Search for the cell housing the specified text and yield its [x, y] center coordinate. 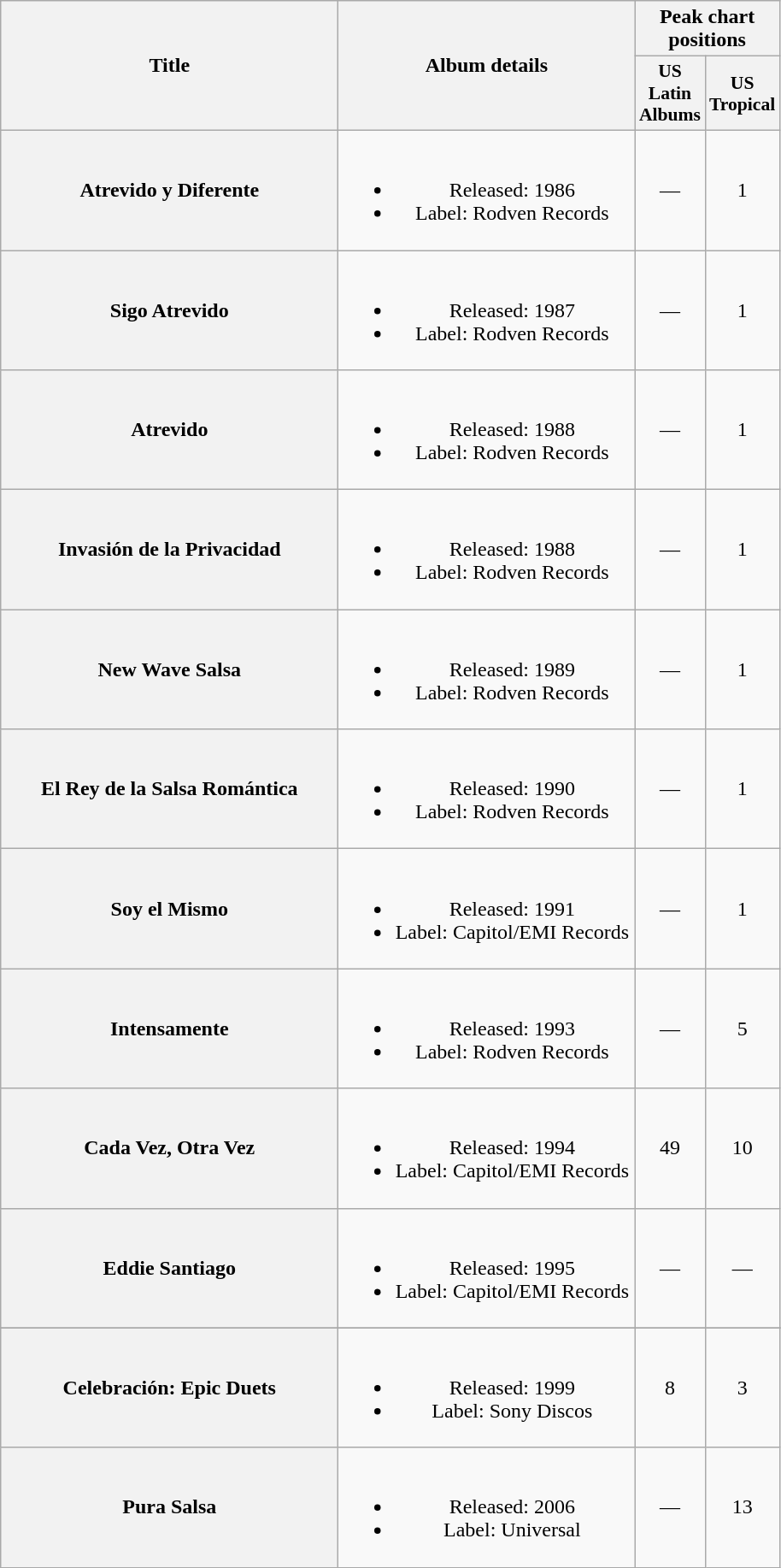
Released: 1993Label: Rodven Records [487, 1029]
Pura Salsa [169, 1507]
Released: 1986Label: Rodven Records [487, 190]
Released: 1991Label: Capitol/EMI Records [487, 909]
Atrevido [169, 430]
New Wave Salsa [169, 669]
Invasión de la Privacidad [169, 550]
Sigo Atrevido [169, 309]
Album details [487, 66]
Soy el Mismo [169, 909]
5 [742, 1029]
Released: 1995Label: Capitol/EMI Records [487, 1268]
Atrevido y Diferente [169, 190]
Title [169, 66]
US Tropical [742, 94]
Released: 1990Label: Rodven Records [487, 789]
US Latin Albums [670, 94]
Released: 1999Label: Sony Discos [487, 1388]
49 [670, 1148]
Celebración: Epic Duets [169, 1388]
Released: 1994Label: Capitol/EMI Records [487, 1148]
Intensamente [169, 1029]
Released: 1987Label: Rodven Records [487, 309]
Peak chart positions [708, 29]
13 [742, 1507]
Cada Vez, Otra Vez [169, 1148]
El Rey de la Salsa Romántica [169, 789]
Released: 1989Label: Rodven Records [487, 669]
8 [670, 1388]
10 [742, 1148]
3 [742, 1388]
Eddie Santiago [169, 1268]
Released: 2006Label: Universal [487, 1507]
